Search for the cell housing the specified text and yield its [x, y] center coordinate. 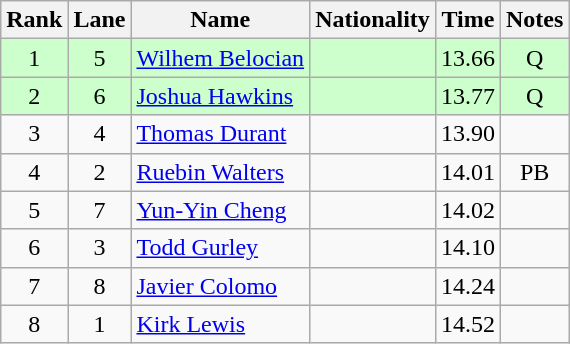
Nationality [373, 20]
14.24 [468, 286]
13.90 [468, 134]
13.66 [468, 58]
Lane [100, 20]
Rank [34, 20]
14.10 [468, 248]
Kirk Lewis [220, 324]
13.77 [468, 96]
Thomas Durant [220, 134]
Yun-Yin Cheng [220, 210]
PB [534, 172]
Javier Colomo [220, 286]
Joshua Hawkins [220, 96]
Name [220, 20]
14.52 [468, 324]
Ruebin Walters [220, 172]
Wilhem Belocian [220, 58]
Time [468, 20]
14.02 [468, 210]
Todd Gurley [220, 248]
14.01 [468, 172]
Notes [534, 20]
